Search for the cell housing the specified text and yield its (X, Y) center coordinate. 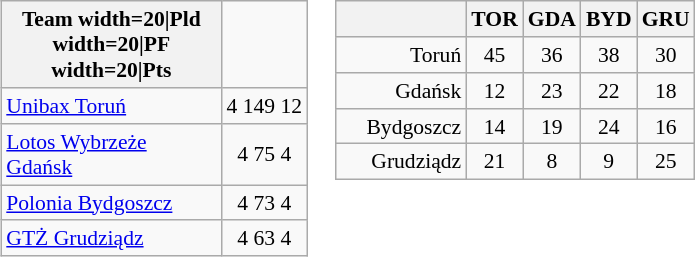
4 75 4 (264, 154)
22 (609, 91)
TOR (494, 19)
14 (494, 126)
BYD (609, 19)
4 63 4 (264, 238)
16 (666, 126)
Polonia Bydgoszcz (111, 203)
Gdańsk (401, 91)
12 (494, 91)
4 73 4 (264, 203)
GDA (552, 19)
9 (609, 162)
24 (609, 126)
Lotos Wybrzeże Gdańsk (111, 154)
36 (552, 55)
23 (552, 91)
18 (666, 91)
Unibax Toruń (111, 106)
25 (666, 162)
45 (494, 55)
4 149 12 (264, 106)
GTŻ Grudziądz (111, 238)
8 (552, 162)
Grudziądz (401, 162)
Bydgoszcz (401, 126)
38 (609, 55)
GRU (666, 19)
Toruń (401, 55)
30 (666, 55)
Team width=20|Pld width=20|PF width=20|Pts (111, 44)
21 (494, 162)
19 (552, 126)
